Find where the given text appears and provide that cell's center as [x, y] coordinate. 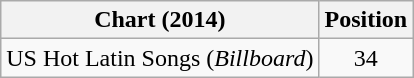
Position [366, 20]
34 [366, 58]
US Hot Latin Songs (Billboard) [160, 58]
Chart (2014) [160, 20]
